Scan for the cell matching the given text and deliver its (x, y) coordinate at center. 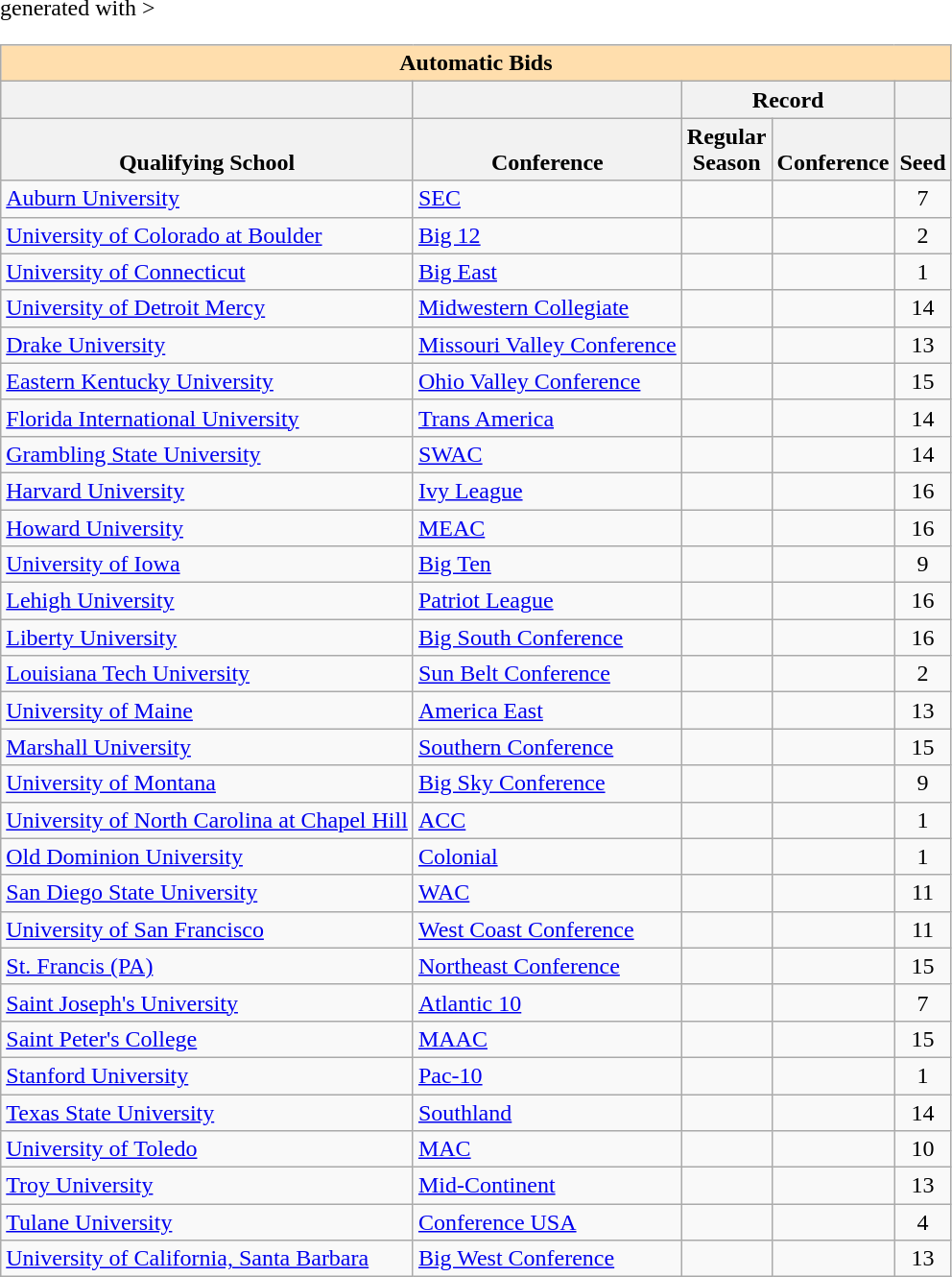
Tulane University (207, 1222)
Big Ten (547, 565)
University of Iowa (207, 565)
Pac-10 (547, 1075)
Florida International University (207, 418)
Saint Joseph's University (207, 1002)
Trans America (547, 418)
MAAC (547, 1039)
SEC (547, 199)
Grambling State University (207, 454)
University of Montana (207, 783)
Marshall University (207, 747)
Atlantic 10 (547, 1002)
Ivy League (547, 491)
Big West Conference (547, 1259)
Liberty University (207, 638)
SWAC (547, 454)
Eastern Kentucky University (207, 381)
University of San Francisco (207, 929)
Harvard University (207, 491)
Midwestern Collegiate (547, 308)
4 (923, 1222)
University of Toledo (207, 1149)
Automatic Bids (476, 63)
WAC (547, 893)
St. Francis (PA) (207, 966)
University of North Carolina at Chapel Hill (207, 820)
Big 12 (547, 235)
10 (923, 1149)
Howard University (207, 527)
Seed (923, 150)
West Coast Conference (547, 929)
Sun Belt Conference (547, 674)
University of Detroit Mercy (207, 308)
San Diego State University (207, 893)
Qualifying School (207, 150)
Regular Season (726, 150)
Ohio Valley Conference (547, 381)
Auburn University (207, 199)
MAC (547, 1149)
Old Dominion University (207, 856)
Mid-Continent (547, 1186)
Big South Conference (547, 638)
Lehigh University (207, 601)
Drake University (207, 345)
Stanford University (207, 1075)
Troy University (207, 1186)
Record (788, 100)
Texas State University (207, 1113)
Louisiana Tech University (207, 674)
Big Sky Conference (547, 783)
University of Connecticut (207, 272)
University of Colorado at Boulder (207, 235)
Big East (547, 272)
Northeast Conference (547, 966)
ACC (547, 820)
MEAC (547, 527)
Saint Peter's College (207, 1039)
Southland (547, 1113)
Patriot League (547, 601)
Missouri Valley Conference (547, 345)
Southern Conference (547, 747)
Conference USA (547, 1222)
Colonial (547, 856)
University of Maine (207, 711)
University of California, Santa Barbara (207, 1259)
America East (547, 711)
